Locate the cell with the specified text and output its [X, Y] center coordinate. 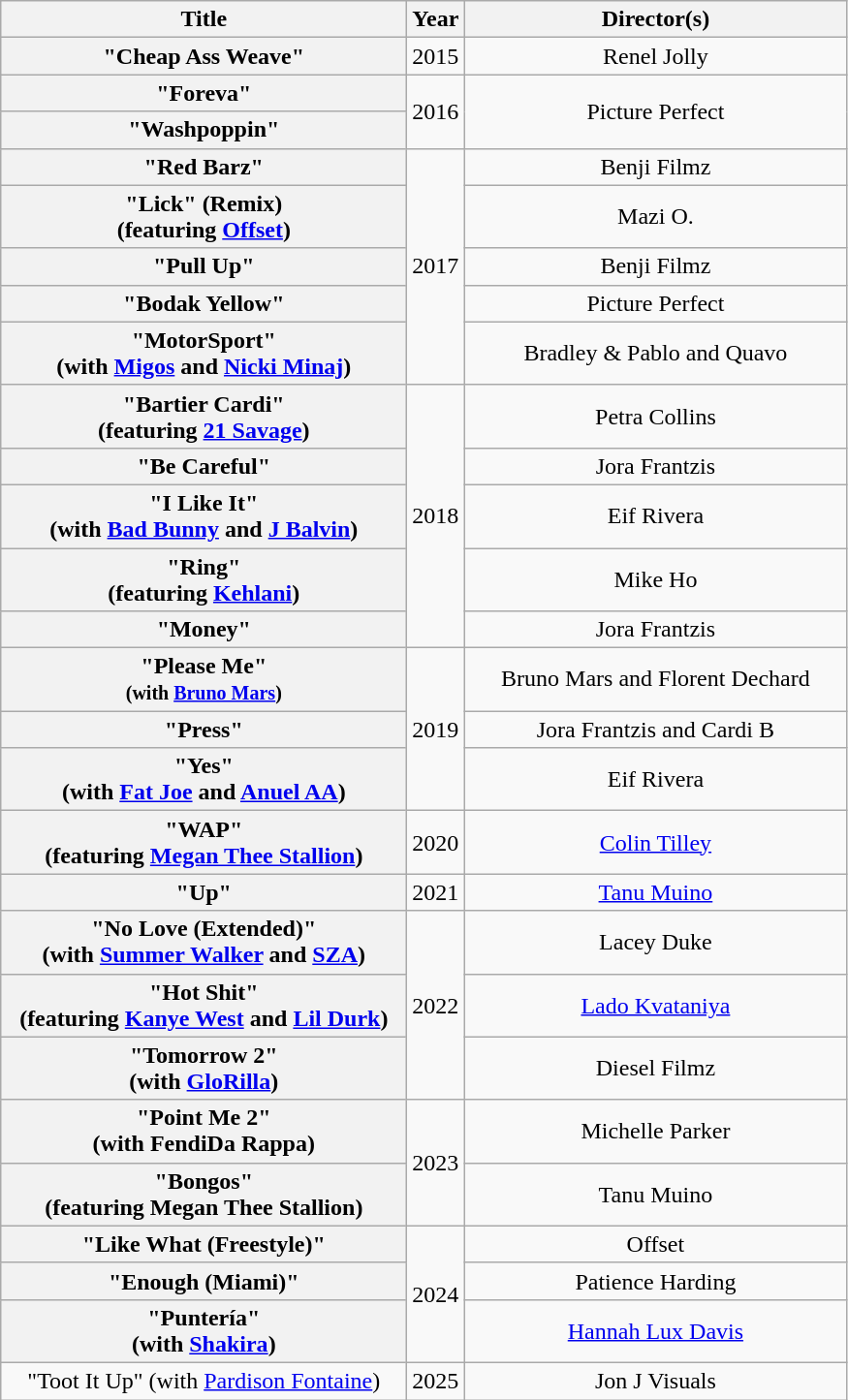
"Bongos"(featuring Megan Thee Stallion) [204, 1194]
"Press" [204, 730]
2024 [436, 1294]
"Washpoppin" [204, 130]
"Tomorrow 2"(with GloRilla) [204, 1068]
Bruno Mars and Florent Dechard [655, 680]
Renel Jolly [655, 56]
"Please Me"(with Bruno Mars) [204, 680]
Bradley & Pablo and Quavo [655, 353]
"Red Barz" [204, 167]
Mazi O. [655, 217]
Lacey Duke [655, 942]
"Cheap Ass Weave" [204, 56]
2016 [436, 111]
"Puntería"(with Shakira) [204, 1331]
"Foreva" [204, 93]
"Bodak Yellow" [204, 303]
2018 [436, 515]
"Point Me 2"(with FendiDa Rappa) [204, 1132]
Offset [655, 1244]
Title [204, 19]
"Up" [204, 892]
"Toot It Up" (with Pardison Fontaine) [204, 1381]
Petra Collins [655, 417]
"Yes"(with Fat Joe and Anuel AA) [204, 779]
"MotorSport"(with Migos and Nicki Minaj) [204, 353]
"Bartier Cardi"(featuring 21 Savage) [204, 417]
"Be Careful" [204, 466]
Jon J Visuals [655, 1381]
"Pull Up" [204, 266]
2025 [436, 1381]
"Like What (Freestyle)" [204, 1244]
"I Like It"(with Bad Bunny and J Balvin) [204, 515]
2021 [436, 892]
2022 [436, 1006]
2023 [436, 1163]
Hannah Lux Davis [655, 1331]
Year [436, 19]
"WAP"(featuring Megan Thee Stallion) [204, 843]
2020 [436, 843]
2015 [436, 56]
2017 [436, 266]
Colin Tilley [655, 843]
"No Love (Extended)"(with Summer Walker and SZA) [204, 942]
"Money" [204, 630]
Patience Harding [655, 1281]
"Enough (Miami)" [204, 1281]
Michelle Parker [655, 1132]
"Hot Shit" (featuring Kanye West and Lil Durk) [204, 1006]
Mike Ho [655, 579]
"Lick" (Remix)(featuring Offset) [204, 217]
"Ring"(featuring Kehlani) [204, 579]
2019 [436, 730]
Diesel Filmz [655, 1068]
Lado Kvataniya [655, 1006]
Director(s) [655, 19]
Jora Frantzis and Cardi B [655, 730]
